Return (X, Y) of the center of cell containing provided text 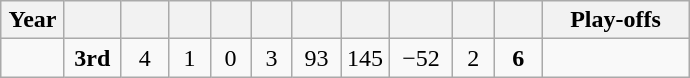
93 (316, 58)
−52 (421, 58)
6 (518, 58)
1 (190, 58)
2 (474, 58)
Play-offs (615, 20)
145 (366, 58)
3 (272, 58)
4 (144, 58)
0 (230, 58)
3rd (92, 58)
Year (33, 20)
